Provide the (x, y) coordinate of the cell's center where the given text is located.  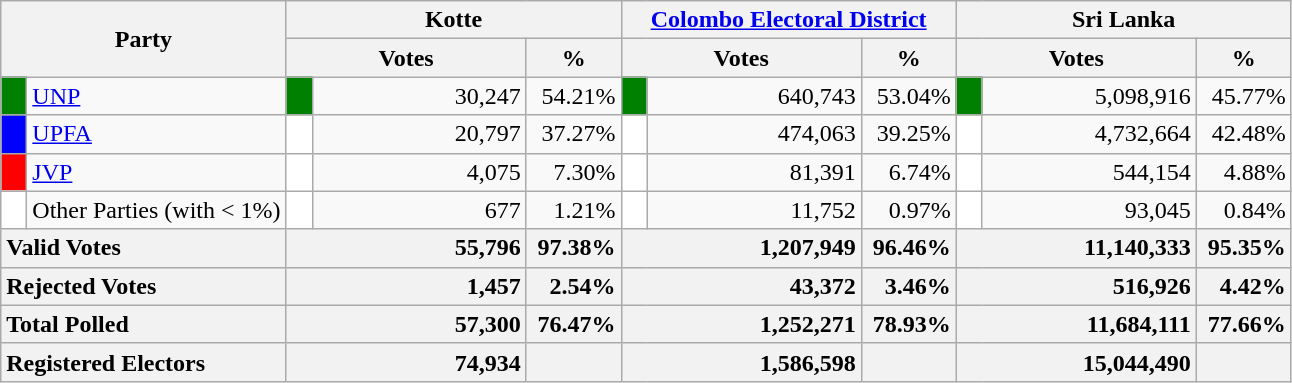
3.46% (908, 286)
11,684,111 (1076, 324)
96.46% (908, 248)
74,934 (406, 362)
45.77% (1244, 96)
0.97% (908, 210)
516,926 (1076, 286)
Party (144, 39)
Total Polled (144, 324)
474,063 (754, 134)
640,743 (754, 96)
Kotte (454, 20)
30,247 (419, 96)
7.30% (574, 172)
20,797 (419, 134)
5,098,916 (1089, 96)
37.27% (574, 134)
1,586,598 (741, 362)
77.66% (1244, 324)
JVP (156, 172)
1,457 (406, 286)
Other Parties (with < 1%) (156, 210)
55,796 (406, 248)
544,154 (1089, 172)
4.88% (1244, 172)
42.48% (1244, 134)
15,044,490 (1076, 362)
57,300 (406, 324)
677 (419, 210)
1.21% (574, 210)
4,075 (419, 172)
11,140,333 (1076, 248)
1,207,949 (741, 248)
11,752 (754, 210)
UNP (156, 96)
0.84% (1244, 210)
4,732,664 (1089, 134)
76.47% (574, 324)
95.35% (1244, 248)
54.21% (574, 96)
2.54% (574, 286)
93,045 (1089, 210)
Sri Lanka (1124, 20)
78.93% (908, 324)
43,372 (741, 286)
Colombo Electoral District (788, 20)
UPFA (156, 134)
53.04% (908, 96)
Valid Votes (144, 248)
6.74% (908, 172)
Rejected Votes (144, 286)
97.38% (574, 248)
39.25% (908, 134)
Registered Electors (144, 362)
81,391 (754, 172)
4.42% (1244, 286)
1,252,271 (741, 324)
